Identify which cell holds the provided text, then report its (x, y) central coordinate. 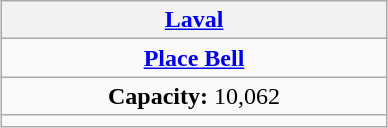
Capacity: 10,062 (194, 96)
Place Bell (194, 58)
Laval (194, 20)
